Extract the [x, y] coordinate from the center of the cell holding the provided text.  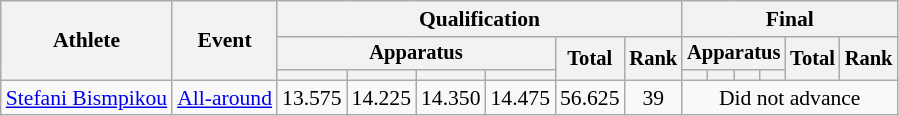
14.225 [382, 98]
Event [224, 40]
14.350 [450, 98]
56.625 [590, 98]
All-around [224, 98]
Athlete [86, 40]
13.575 [312, 98]
Final [790, 19]
14.475 [520, 98]
Qualification [480, 19]
Stefani Bismpikou [86, 98]
Did not advance [790, 98]
39 [653, 98]
